Capture the cell that displays the provided text and extract its [x, y] central coordinate. 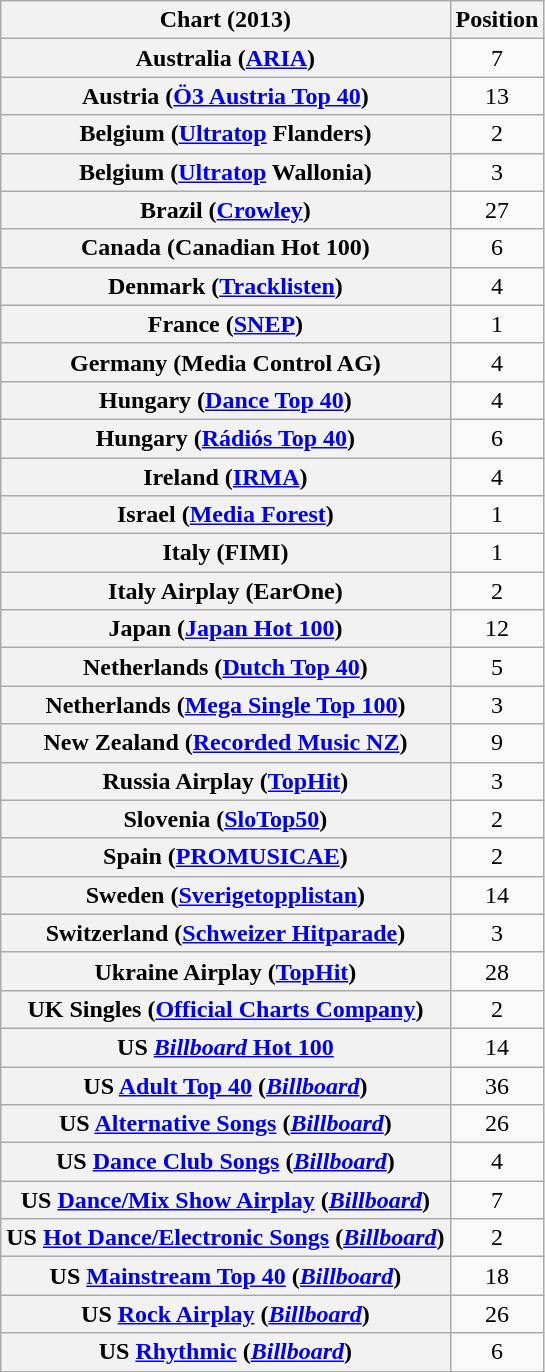
Denmark (Tracklisten) [226, 286]
Israel (Media Forest) [226, 515]
US Billboard Hot 100 [226, 1047]
US Adult Top 40 (Billboard) [226, 1085]
Chart (2013) [226, 20]
Germany (Media Control AG) [226, 362]
Italy (FIMI) [226, 553]
Italy Airplay (EarOne) [226, 591]
Brazil (Crowley) [226, 210]
Switzerland (Schweizer Hitparade) [226, 933]
Spain (PROMUSICAE) [226, 857]
Ireland (IRMA) [226, 477]
Hungary (Dance Top 40) [226, 400]
Belgium (Ultratop Flanders) [226, 134]
5 [497, 667]
27 [497, 210]
Ukraine Airplay (TopHit) [226, 971]
Netherlands (Dutch Top 40) [226, 667]
12 [497, 629]
Slovenia (SloTop50) [226, 819]
US Rock Airplay (Billboard) [226, 1314]
UK Singles (Official Charts Company) [226, 1009]
Netherlands (Mega Single Top 100) [226, 705]
US Rhythmic (Billboard) [226, 1352]
Sweden (Sverigetopplistan) [226, 895]
US Dance Club Songs (Billboard) [226, 1162]
28 [497, 971]
Austria (Ö3 Austria Top 40) [226, 96]
US Mainstream Top 40 (Billboard) [226, 1276]
Canada (Canadian Hot 100) [226, 248]
Hungary (Rádiós Top 40) [226, 438]
France (SNEP) [226, 324]
Position [497, 20]
Japan (Japan Hot 100) [226, 629]
9 [497, 743]
US Hot Dance/Electronic Songs (Billboard) [226, 1238]
36 [497, 1085]
US Dance/Mix Show Airplay (Billboard) [226, 1200]
18 [497, 1276]
Australia (ARIA) [226, 58]
13 [497, 96]
Russia Airplay (TopHit) [226, 781]
US Alternative Songs (Billboard) [226, 1124]
Belgium (Ultratop Wallonia) [226, 172]
New Zealand (Recorded Music NZ) [226, 743]
